Provide the (x, y) coordinate of the cell's center where the given text is located.  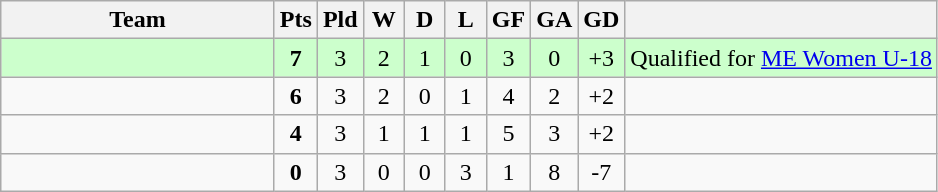
Qualified for ME Women U-18 (782, 58)
Pts (296, 20)
8 (554, 172)
Pld (340, 20)
6 (296, 96)
L (466, 20)
Team (138, 20)
GD (602, 20)
-7 (602, 172)
GF (508, 20)
W (384, 20)
+3 (602, 58)
5 (508, 134)
7 (296, 58)
GA (554, 20)
D (424, 20)
